Detect which cell encompasses the target text, then output its (X, Y) center coordinate. 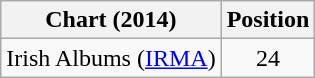
Chart (2014) (111, 20)
Position (268, 20)
24 (268, 58)
Irish Albums (IRMA) (111, 58)
